Extract the [X, Y] coordinate from the center of the cell holding the provided text.  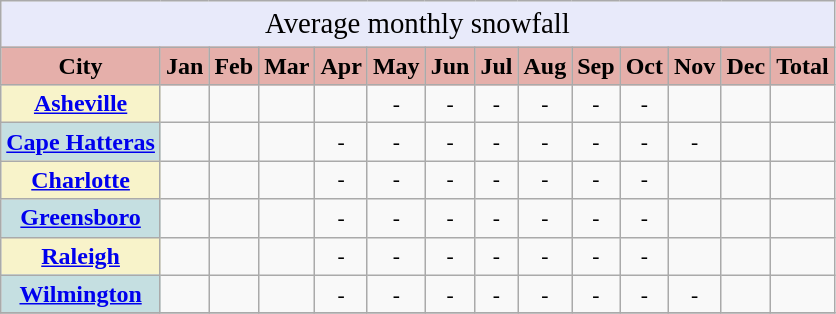
Average monthly snowfall [418, 24]
City [81, 66]
Raleigh [81, 256]
May [396, 66]
Aug [545, 66]
Asheville [81, 104]
Oct [644, 66]
Jan [184, 66]
Mar [287, 66]
Jul [496, 66]
Wilmington [81, 294]
Cape Hatteras [81, 142]
Total [803, 66]
Feb [234, 66]
Charlotte [81, 180]
Nov [694, 66]
Sep [596, 66]
Jun [450, 66]
Dec [746, 66]
Apr [341, 66]
Greensboro [81, 218]
